Determine the [x, y] coordinate at the center of the cell enclosing the given text.  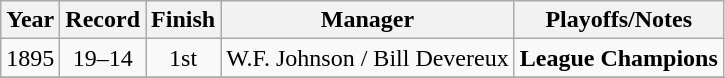
1st [184, 58]
League Champions [618, 58]
Playoffs/Notes [618, 20]
1895 [30, 58]
Year [30, 20]
Manager [368, 20]
Finish [184, 20]
19–14 [103, 58]
W.F. Johnson / Bill Devereux [368, 58]
Record [103, 20]
